Extract the [X, Y] coordinate from the center of the cell holding the provided text.  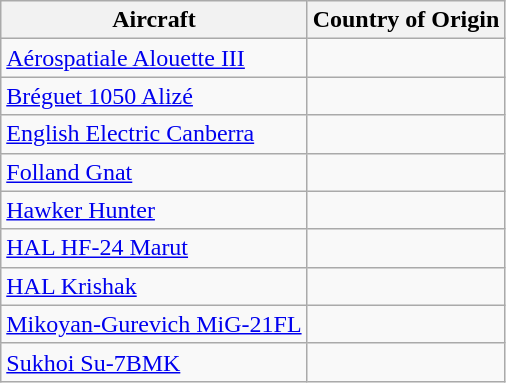
English Electric Canberra [154, 134]
Aérospatiale Alouette III [154, 58]
Hawker Hunter [154, 210]
Mikoyan-Gurevich MiG-21FL [154, 324]
Bréguet 1050 Alizé [154, 96]
Folland Gnat [154, 172]
Aircraft [154, 20]
HAL HF-24 Marut [154, 248]
Sukhoi Su-7BMK [154, 362]
HAL Krishak [154, 286]
Country of Origin [406, 20]
